From the cell containing the given text, extract its center point as [X, Y] coordinate. 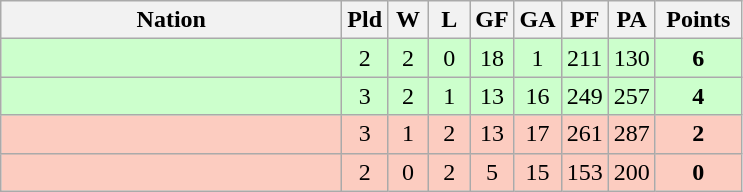
130 [632, 58]
PA [632, 20]
18 [492, 58]
4 [698, 96]
GF [492, 20]
Points [698, 20]
L [450, 20]
6 [698, 58]
153 [584, 172]
PF [584, 20]
261 [584, 134]
GA [538, 20]
16 [538, 96]
257 [632, 96]
15 [538, 172]
200 [632, 172]
287 [632, 134]
17 [538, 134]
211 [584, 58]
249 [584, 96]
5 [492, 172]
Pld [365, 20]
Nation [172, 20]
W [408, 20]
